Return (x, y) of the center of cell containing provided text 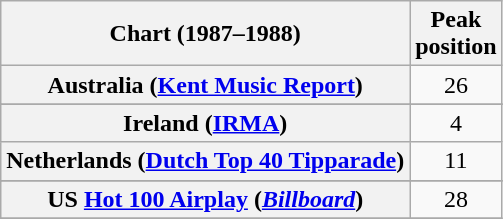
11 (456, 161)
US Hot 100 Airplay (Billboard) (206, 199)
Ireland (IRMA) (206, 123)
Netherlands (Dutch Top 40 Tipparade) (206, 161)
4 (456, 123)
28 (456, 199)
Chart (1987–1988) (206, 34)
Australia (Kent Music Report) (206, 85)
Peakposition (456, 34)
26 (456, 85)
